Search for the cell housing the specified text and yield its (x, y) center coordinate. 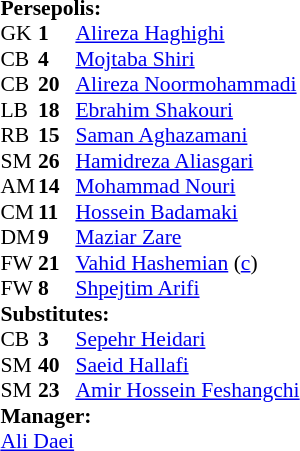
Shpejtim Arifi (187, 289)
11 (57, 212)
Hamidreza Aliasgari (187, 161)
40 (57, 365)
CM (19, 212)
Maziar Zare (187, 237)
15 (57, 135)
9 (57, 237)
14 (57, 187)
18 (57, 110)
Amir Hossein Feshangchi (187, 391)
21 (57, 263)
Alireza Noormohammadi (187, 85)
Hossein Badamaki (187, 212)
1 (57, 33)
3 (57, 339)
8 (57, 289)
Mojtaba Shiri (187, 59)
Mohammad Nouri (187, 187)
Sepehr Heidari (187, 339)
Ebrahim Shakouri (187, 110)
Vahid Hashemian (c) (187, 263)
DM (19, 237)
LB (19, 110)
4 (57, 59)
23 (57, 391)
GK (19, 33)
Saman Aghazamani (187, 135)
Manager: (150, 416)
20 (57, 85)
Alireza Haghighi (187, 33)
Substitutes: (150, 314)
Saeid Hallafi (187, 365)
26 (57, 161)
RB (19, 135)
AM (19, 187)
